Find where the given text appears and provide that cell's center as [x, y] coordinate. 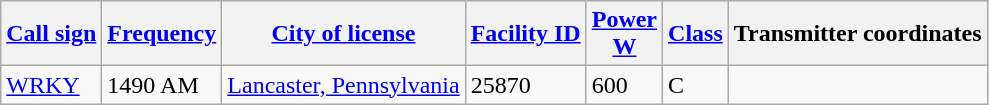
Transmitter coordinates [858, 34]
Facility ID [526, 34]
City of license [344, 34]
1490 AM [162, 85]
Class [696, 34]
C [696, 85]
Call sign [52, 34]
WRKY [52, 85]
Frequency [162, 34]
600 [624, 85]
25870 [526, 85]
Lancaster, Pennsylvania [344, 85]
PowerW [624, 34]
